From the cell containing the given text, extract its center point as [x, y] coordinate. 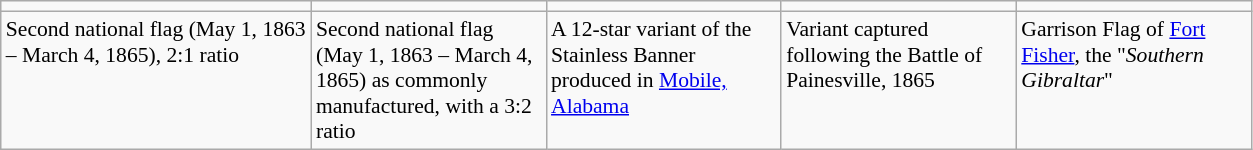
Second national flag (May 1, 1863 – March 4, 1865), 2:1 ratio [156, 81]
A 12-star variant of the Stainless Banner produced in Mobile, Alabama [664, 81]
Variant captured following the Battle of Painesville, 1865 [898, 81]
Garrison Flag of Fort Fisher, the "Southern Gibraltar" [1134, 81]
Second national flag (May 1, 1863 – March 4, 1865) as commonly manufactured, with a 3:2 ratio [428, 81]
